Return the (x, y) coordinate for the center point of the cell that contains the specified text.  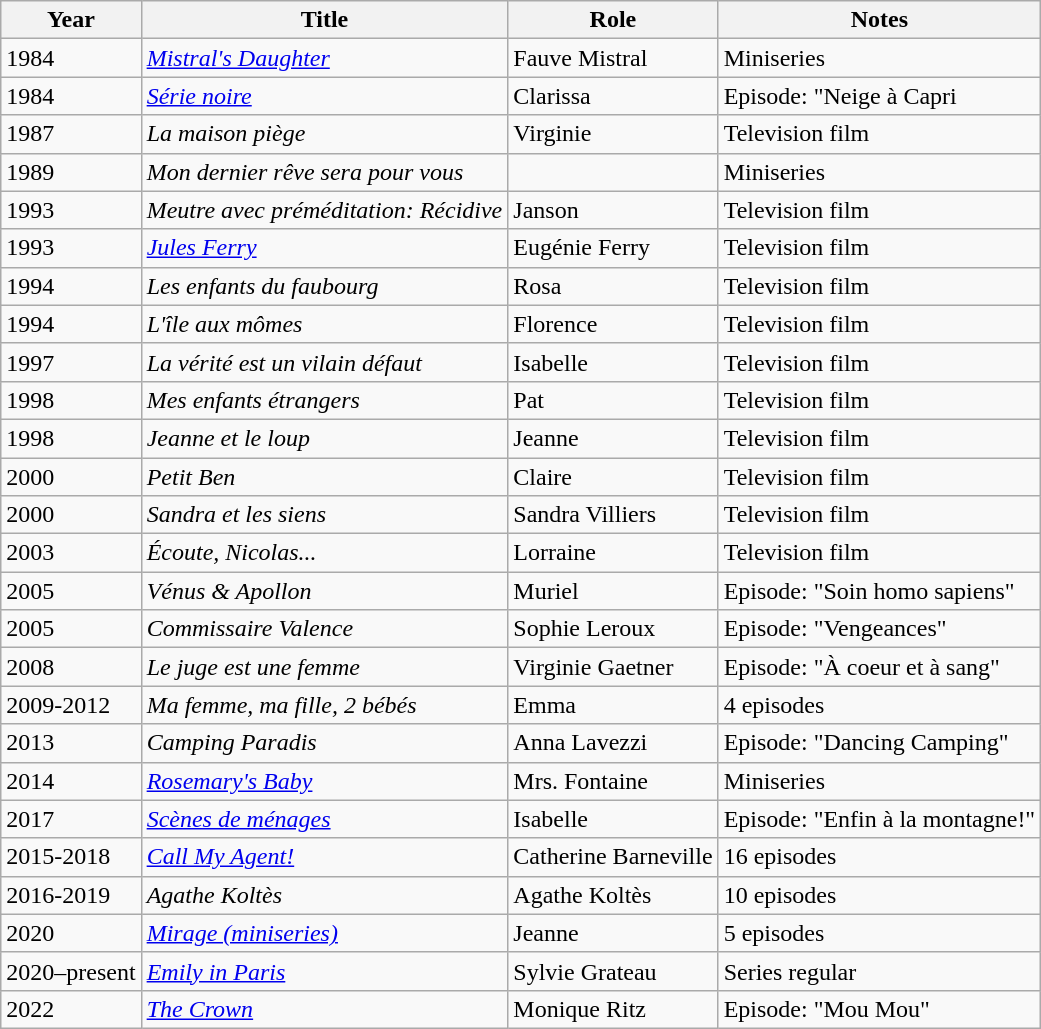
Meutre avec préméditation: Récidive (324, 210)
Écoute, Nicolas... (324, 553)
2013 (71, 743)
Episode: "À coeur et à sang" (880, 667)
Virginie (613, 134)
Year (71, 20)
Mes enfants étrangers (324, 400)
1997 (71, 362)
Emily in Paris (324, 971)
Jules Ferry (324, 248)
Sandra Villiers (613, 515)
2009-2012 (71, 705)
2020–present (71, 971)
Episode: "Neige à Capri (880, 96)
Episode: "Dancing Camping" (880, 743)
Catherine Barneville (613, 857)
Title (324, 20)
Monique Ritz (613, 1009)
Jeanne et le loup (324, 438)
2003 (71, 553)
2014 (71, 781)
Fauve Mistral (613, 58)
Petit Ben (324, 477)
Mistral's Daughter (324, 58)
Janson (613, 210)
Call My Agent! (324, 857)
1987 (71, 134)
La maison piège (324, 134)
Rosemary's Baby (324, 781)
The Crown (324, 1009)
16 episodes (880, 857)
4 episodes (880, 705)
Sophie Leroux (613, 629)
Pat (613, 400)
Episode: "Enfin à la montagne!" (880, 819)
L'île aux mômes (324, 324)
Mrs. Fontaine (613, 781)
10 episodes (880, 895)
1989 (71, 172)
La vérité est un vilain défaut (324, 362)
2022 (71, 1009)
Florence (613, 324)
Claire (613, 477)
Mon dernier rêve sera pour vous (324, 172)
Mirage (miniseries) (324, 933)
Les enfants du faubourg (324, 286)
5 episodes (880, 933)
Camping Paradis (324, 743)
Sylvie Grateau (613, 971)
Episode: "Vengeances" (880, 629)
2020 (71, 933)
Emma (613, 705)
2017 (71, 819)
Le juge est une femme (324, 667)
Virginie Gaetner (613, 667)
Notes (880, 20)
Eugénie Ferry (613, 248)
2016-2019 (71, 895)
Series regular (880, 971)
Muriel (613, 591)
Série noire (324, 96)
2015-2018 (71, 857)
Lorraine (613, 553)
Vénus & Apollon (324, 591)
Clarissa (613, 96)
Scènes de ménages (324, 819)
Episode: "Mou Mou" (880, 1009)
Anna Lavezzi (613, 743)
Role (613, 20)
Ma femme, ma fille, 2 bébés (324, 705)
2008 (71, 667)
Rosa (613, 286)
Commissaire Valence (324, 629)
Sandra et les siens (324, 515)
Episode: "Soin homo sapiens" (880, 591)
